Detect which cell encompasses the target text, then output its (X, Y) center coordinate. 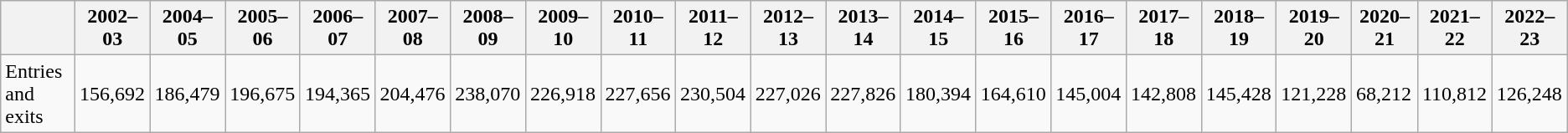
2014–15 (938, 28)
2002–03 (112, 28)
2007–08 (413, 28)
2018–19 (1239, 28)
2020–21 (1384, 28)
227,656 (638, 94)
2019–20 (1314, 28)
142,808 (1163, 94)
196,675 (263, 94)
180,394 (938, 94)
2005–06 (263, 28)
68,212 (1384, 94)
2013–14 (864, 28)
2016–17 (1089, 28)
2015–16 (1014, 28)
238,070 (488, 94)
2009–10 (563, 28)
194,365 (338, 94)
Entries and exits (39, 94)
110,812 (1454, 94)
227,026 (788, 94)
145,004 (1089, 94)
2022–23 (1529, 28)
164,610 (1014, 94)
2008–09 (488, 28)
2011–12 (714, 28)
2004–05 (188, 28)
2012–13 (788, 28)
230,504 (714, 94)
121,228 (1314, 94)
227,826 (864, 94)
2021–22 (1454, 28)
2017–18 (1163, 28)
186,479 (188, 94)
145,428 (1239, 94)
204,476 (413, 94)
226,918 (563, 94)
2006–07 (338, 28)
156,692 (112, 94)
2010–11 (638, 28)
126,248 (1529, 94)
